Detect which cell encompasses the target text, then output its [X, Y] center coordinate. 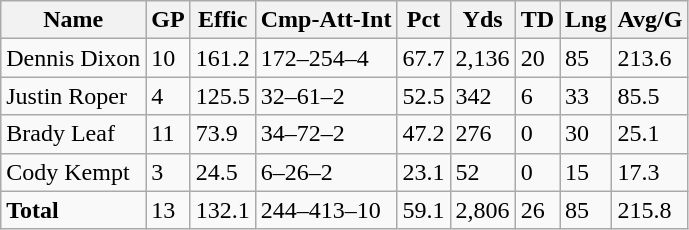
Effic [222, 20]
24.5 [222, 172]
125.5 [222, 96]
161.2 [222, 58]
Lng [586, 20]
47.2 [424, 134]
Dennis Dixon [74, 58]
Yds [482, 20]
276 [482, 134]
GP [168, 20]
10 [168, 58]
Brady Leaf [74, 134]
15 [586, 172]
20 [537, 58]
Avg/G [650, 20]
32–61–2 [326, 96]
Cody Kempt [74, 172]
132.1 [222, 210]
215.8 [650, 210]
13 [168, 210]
244–413–10 [326, 210]
11 [168, 134]
3 [168, 172]
52.5 [424, 96]
Cmp-Att-Int [326, 20]
23.1 [424, 172]
73.9 [222, 134]
30 [586, 134]
6 [537, 96]
25.1 [650, 134]
33 [586, 96]
52 [482, 172]
4 [168, 96]
6–26–2 [326, 172]
Name [74, 20]
67.7 [424, 58]
342 [482, 96]
Pct [424, 20]
26 [537, 210]
TD [537, 20]
172–254–4 [326, 58]
Justin Roper [74, 96]
59.1 [424, 210]
34–72–2 [326, 134]
Total [74, 210]
2,136 [482, 58]
17.3 [650, 172]
85.5 [650, 96]
213.6 [650, 58]
2,806 [482, 210]
